Extract the (x, y) coordinate from the center of the cell holding the provided text.  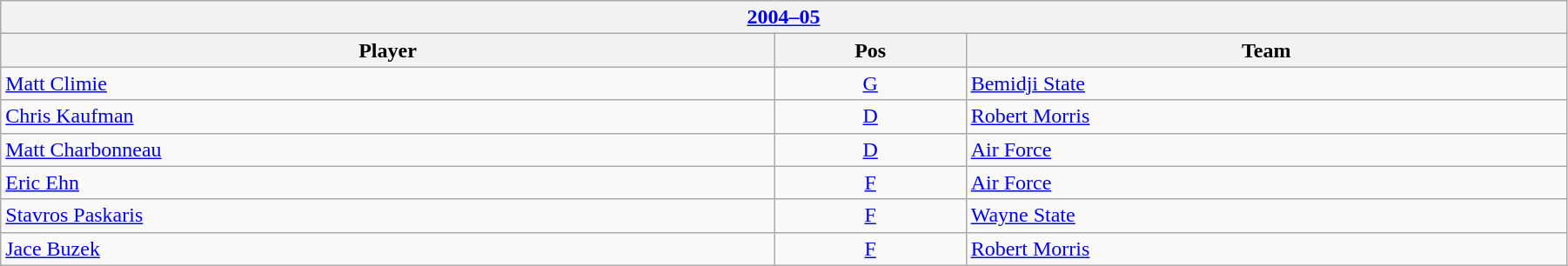
2004–05 (784, 17)
Wayne State (1266, 216)
Player (388, 50)
Matt Climie (388, 83)
Jace Buzek (388, 249)
Chris Kaufman (388, 116)
Stavros Paskaris (388, 216)
Bemidji State (1266, 83)
Team (1266, 50)
Matt Charbonneau (388, 150)
G (870, 83)
Pos (870, 50)
Eric Ehn (388, 183)
